From the cell containing the given text, extract its center point as [x, y] coordinate. 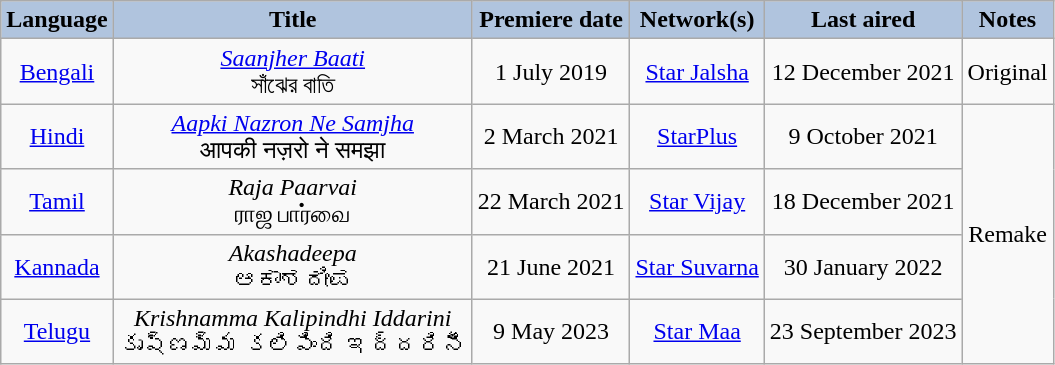
Bengali [57, 72]
Krishnamma Kalipindhi Iddarini కృష్ణమ్మ కలిపింది ఇద్దరినీ [292, 332]
Aapki Nazron Ne Samjha आपकी नज़रो ने समझा [292, 136]
Star Jalsha [697, 72]
Remake [1008, 234]
Hindi [57, 136]
Notes [1008, 20]
2 March 2021 [551, 136]
Star Maa [697, 332]
22 March 2021 [551, 202]
Akashadeepa ಆಕಾಶದೀಪ [292, 266]
StarPlus [697, 136]
Saanjher Baati সাঁঝের বাতি [292, 72]
Last aired [863, 20]
9 October 2021 [863, 136]
Title [292, 20]
Kannada [57, 266]
Star Suvarna [697, 266]
Star Vijay [697, 202]
Tamil [57, 202]
23 September 2023 [863, 332]
30 January 2022 [863, 266]
Language [57, 20]
1 July 2019 [551, 72]
Network(s) [697, 20]
9 May 2023 [551, 332]
Premiere date [551, 20]
Original [1008, 72]
Telugu [57, 332]
12 December 2021 [863, 72]
18 December 2021 [863, 202]
21 June 2021 [551, 266]
Raja Paarvai ராஜ பார்வை [292, 202]
